Detect which cell encompasses the target text, then output its [X, Y] center coordinate. 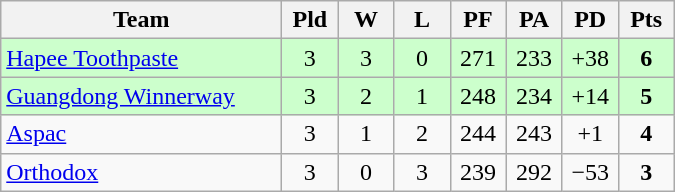
+38 [590, 58]
PF [478, 20]
234 [534, 96]
PA [534, 20]
248 [478, 96]
Team [142, 20]
W [366, 20]
233 [534, 58]
Pld [310, 20]
292 [534, 172]
239 [478, 172]
Hapee Toothpaste [142, 58]
L [422, 20]
Aspac [142, 134]
271 [478, 58]
Orthodox [142, 172]
+14 [590, 96]
5 [646, 96]
Guangdong Winnerway [142, 96]
244 [478, 134]
−53 [590, 172]
PD [590, 20]
+1 [590, 134]
243 [534, 134]
4 [646, 134]
6 [646, 58]
Pts [646, 20]
